Search for the cell housing the specified text and yield its (X, Y) center coordinate. 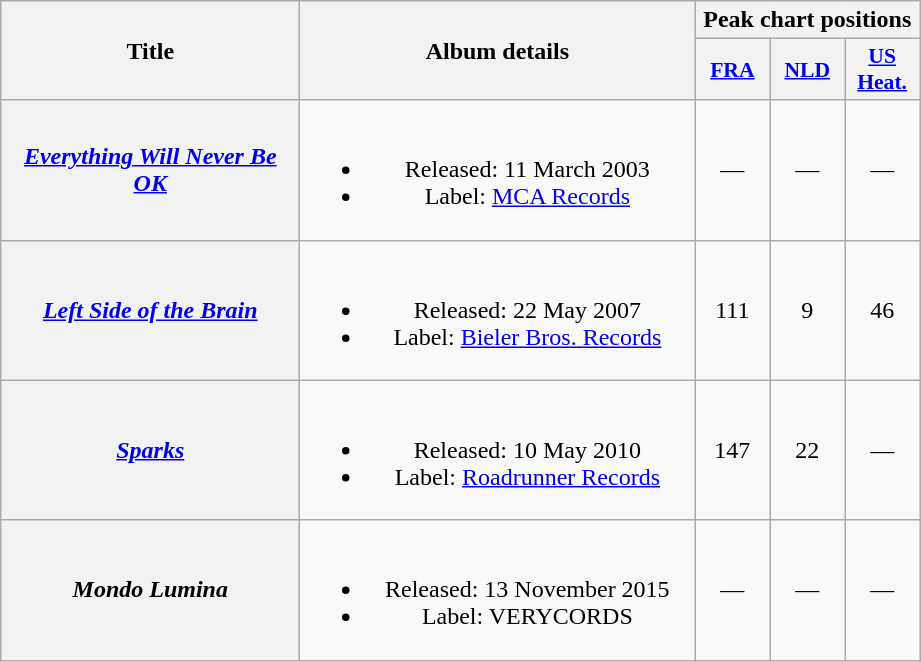
Album details (498, 50)
Released: 22 May 2007Label: Bieler Bros. Records (498, 310)
9 (808, 310)
Left Side of the Brain (150, 310)
Everything Will Never Be OK (150, 170)
22 (808, 450)
FRA (732, 70)
Title (150, 50)
Sparks (150, 450)
46 (882, 310)
Released: 13 November 2015Label: VERYCORDS (498, 590)
Mondo Lumina (150, 590)
111 (732, 310)
USHeat. (882, 70)
Released: 11 March 2003Label: MCA Records (498, 170)
Released: 10 May 2010Label: Roadrunner Records (498, 450)
Peak chart positions (808, 20)
147 (732, 450)
NLD (808, 70)
